Output the (x, y) coordinate of the center of the cell containing the given text.  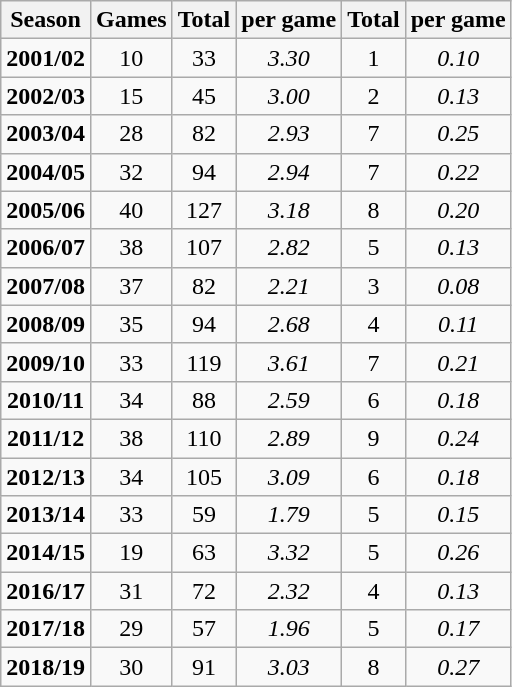
40 (131, 210)
31 (131, 591)
2.82 (289, 248)
2012/13 (46, 477)
1 (374, 58)
1.79 (289, 515)
2004/05 (46, 172)
0.26 (458, 553)
3 (374, 286)
63 (204, 553)
3.09 (289, 477)
45 (204, 96)
0.17 (458, 629)
3.18 (289, 210)
2 (374, 96)
88 (204, 400)
110 (204, 438)
30 (131, 667)
72 (204, 591)
0.21 (458, 362)
2010/11 (46, 400)
0.25 (458, 134)
0.27 (458, 667)
2002/03 (46, 96)
0.10 (458, 58)
2009/10 (46, 362)
Season (46, 20)
0.24 (458, 438)
2.59 (289, 400)
91 (204, 667)
2018/19 (46, 667)
15 (131, 96)
119 (204, 362)
59 (204, 515)
0.15 (458, 515)
2007/08 (46, 286)
2.89 (289, 438)
3.61 (289, 362)
2.94 (289, 172)
127 (204, 210)
0.22 (458, 172)
2.32 (289, 591)
2016/17 (46, 591)
0.11 (458, 324)
3.30 (289, 58)
107 (204, 248)
10 (131, 58)
57 (204, 629)
2.68 (289, 324)
2011/12 (46, 438)
29 (131, 629)
28 (131, 134)
2005/06 (46, 210)
19 (131, 553)
2001/02 (46, 58)
2008/09 (46, 324)
105 (204, 477)
37 (131, 286)
2006/07 (46, 248)
2014/15 (46, 553)
2017/18 (46, 629)
2003/04 (46, 134)
2.21 (289, 286)
32 (131, 172)
1.96 (289, 629)
Games (131, 20)
0.08 (458, 286)
3.32 (289, 553)
0.20 (458, 210)
2013/14 (46, 515)
3.03 (289, 667)
9 (374, 438)
2.93 (289, 134)
3.00 (289, 96)
35 (131, 324)
